Return the (X, Y) coordinate for the center point of the cell that contains the specified text.  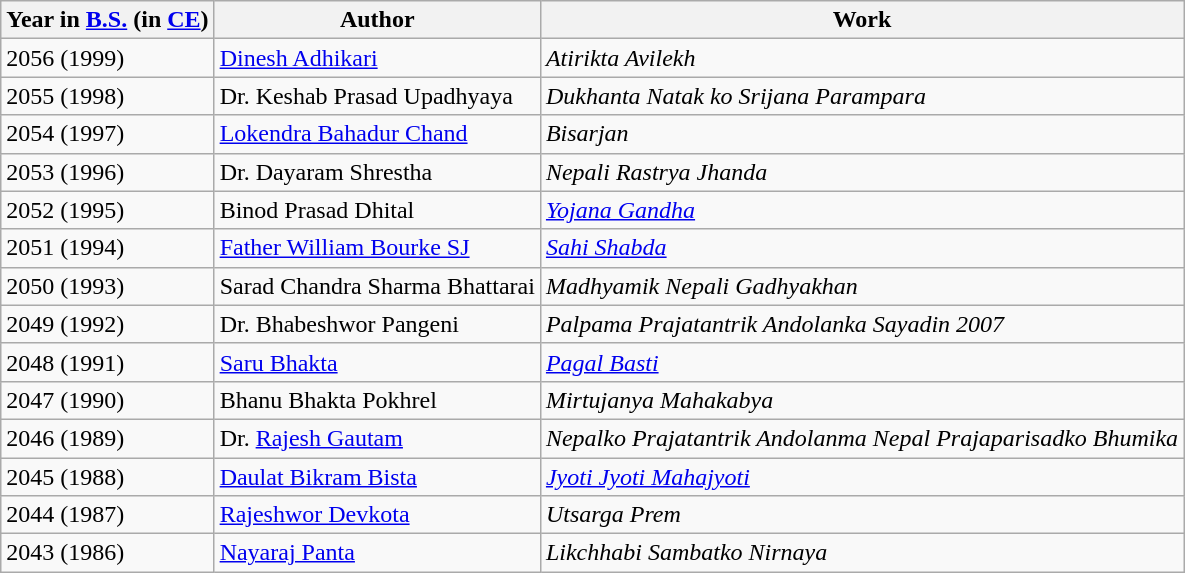
2050 (1993) (108, 286)
Year in B.S. (in CE) (108, 20)
2048 (1991) (108, 362)
Daulat Bikram Bista (377, 477)
Jyoti Jyoti Mahajyoti (862, 477)
Nepalko Prajatantrik Andolanma Nepal Prajaparisadko Bhumika (862, 438)
2044 (1987) (108, 515)
Sarad Chandra Sharma Bhattarai (377, 286)
Yojana Gandha (862, 210)
Nepali Rastrya Jhanda (862, 172)
Dr. Bhabeshwor Pangeni (377, 324)
2046 (1989) (108, 438)
Author (377, 20)
Rajeshwor Devkota (377, 515)
Dukhanta Natak ko Srijana Parampara (862, 96)
Dr. Rajesh Gautam (377, 438)
2054 (1997) (108, 134)
Bhanu Bhakta Pokhrel (377, 400)
Mirtujanya Mahakabya (862, 400)
2055 (1998) (108, 96)
2056 (1999) (108, 58)
Dr. Keshab Prasad Upadhyaya (377, 96)
Bisarjan (862, 134)
Saru Bhakta (377, 362)
2049 (1992) (108, 324)
Madhyamik Nepali Gadhyakhan (862, 286)
2043 (1986) (108, 553)
Father William Bourke SJ (377, 248)
Nayaraj Panta (377, 553)
2045 (1988) (108, 477)
Sahi Shabda (862, 248)
Dr. Dayaram Shrestha (377, 172)
2053 (1996) (108, 172)
Utsarga Prem (862, 515)
2047 (1990) (108, 400)
Work (862, 20)
Lokendra Bahadur Chand (377, 134)
Palpama Prajatantrik Andolanka Sayadin 2007 (862, 324)
Pagal Basti (862, 362)
Atirikta Avilekh (862, 58)
Binod Prasad Dhital (377, 210)
2052 (1995) (108, 210)
2051 (1994) (108, 248)
Likchhabi Sambatko Nirnaya (862, 553)
Dinesh Adhikari (377, 58)
